Scan for the cell matching the given text and deliver its (X, Y) coordinate at center. 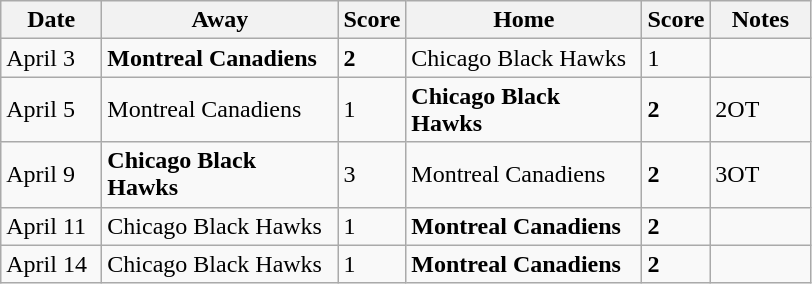
Notes (760, 20)
Date (52, 20)
April 9 (52, 174)
3OT (760, 174)
Home (524, 20)
3 (372, 174)
2OT (760, 110)
Away (220, 20)
April 11 (52, 226)
April 3 (52, 58)
April 5 (52, 110)
April 14 (52, 264)
